Detect which cell encompasses the target text, then output its [X, Y] center coordinate. 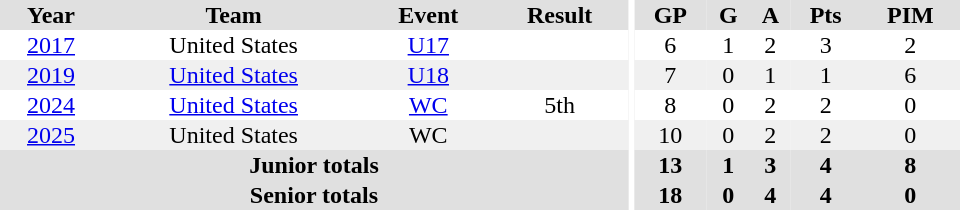
Team [234, 15]
10 [670, 135]
PIM [910, 15]
Year [51, 15]
5th [560, 105]
A [770, 15]
U18 [428, 75]
Result [560, 15]
GP [670, 15]
G [728, 15]
2025 [51, 135]
U17 [428, 45]
18 [670, 195]
7 [670, 75]
Event [428, 15]
13 [670, 165]
Senior totals [314, 195]
2017 [51, 45]
2024 [51, 105]
Junior totals [314, 165]
Pts [826, 15]
2019 [51, 75]
